Locate the cell with the specified text and output its (x, y) center coordinate. 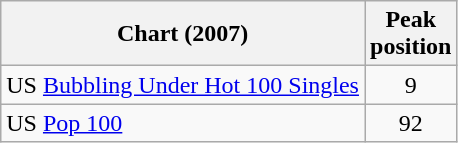
US Bubbling Under Hot 100 Singles (183, 85)
Chart (2007) (183, 34)
9 (410, 85)
92 (410, 123)
Peakposition (410, 34)
US Pop 100 (183, 123)
